Provide the [X, Y] coordinate of the cell's center where the given text is located.  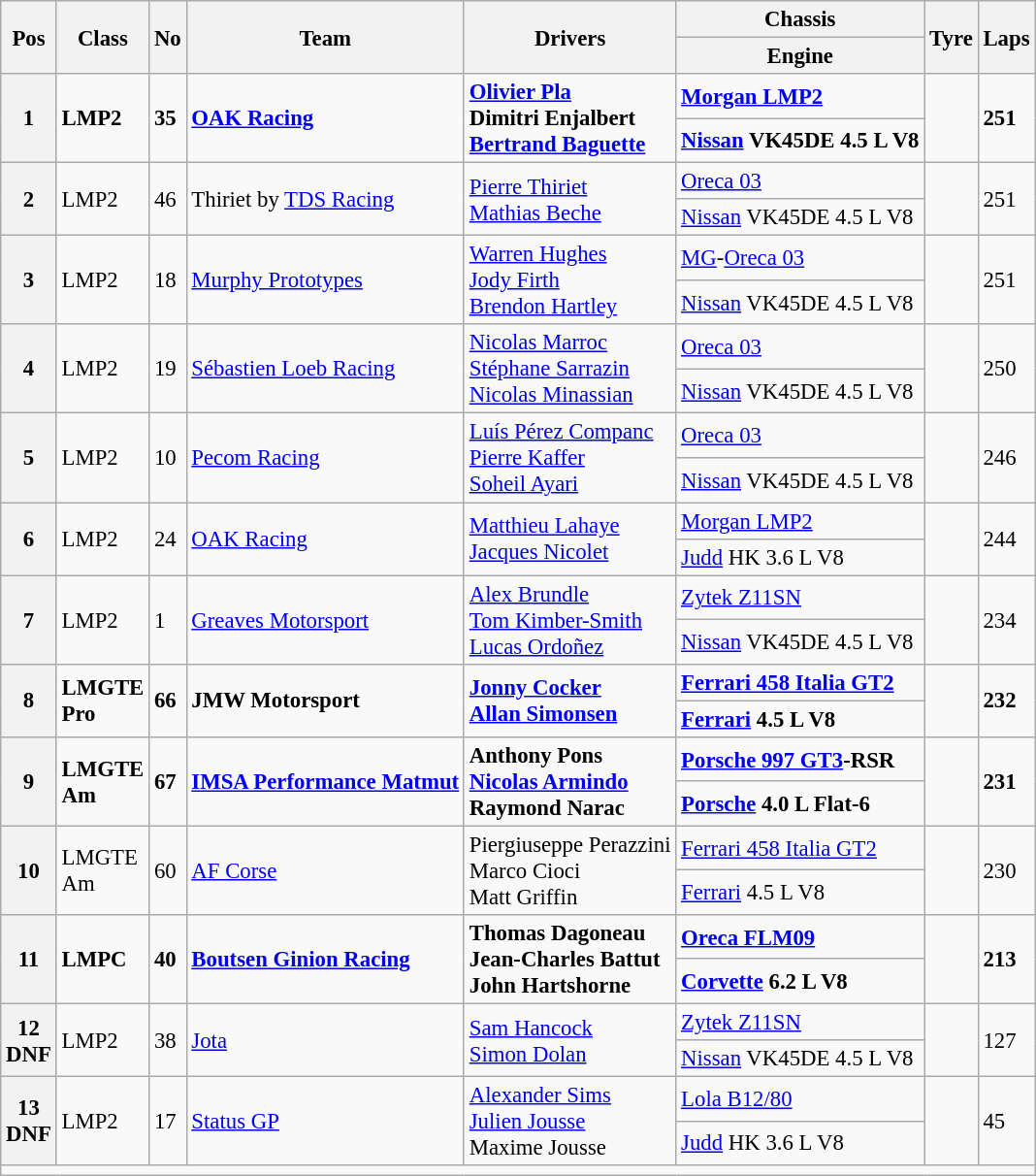
24 [168, 539]
Olivier Pla Dimitri Enjalbert Bertrand Baguette [569, 118]
Corvette 6.2 L V8 [800, 982]
213 [1007, 960]
Greaves Motorsport [325, 620]
232 [1007, 701]
Boutsen Ginion Racing [325, 960]
Lola B12/80 [800, 1099]
9 [29, 782]
Team [325, 37]
Jota [325, 1040]
Alex Brundle Tom Kimber-Smith Lucas Ordoñez [569, 620]
38 [168, 1040]
127 [1007, 1040]
Luís Pérez Companc Pierre Kaffer Soheil Ayari [569, 458]
4 [29, 369]
8 [29, 701]
66 [168, 701]
230 [1007, 870]
3 [29, 280]
Alexander Sims Julien Jousse Maxime Jousse [569, 1122]
11 [29, 960]
No [168, 37]
17 [168, 1122]
45 [1007, 1122]
46 [168, 200]
Drivers [569, 37]
MG-Oreca 03 [800, 258]
Tyre [951, 37]
Pierre Thiriet Mathias Beche [569, 200]
Piergiuseppe Perazzini Marco Cioci Matt Griffin [569, 870]
Thomas Dagoneau Jean-Charles Battut John Hartshorne [569, 960]
Chassis [800, 19]
5 [29, 458]
18 [168, 280]
Engine [800, 56]
35 [168, 118]
19 [168, 369]
LMPC [103, 960]
Oreca FLM09 [800, 937]
Laps [1007, 37]
Pecom Racing [325, 458]
Porsche 4.0 L Flat-6 [800, 803]
Thiriet by TDS Racing [325, 200]
Warren Hughes Jody Firth Brendon Hartley [569, 280]
Status GP [325, 1122]
IMSA Performance Matmut [325, 782]
Pos [29, 37]
12DNF [29, 1040]
Anthony Pons Nicolas Armindo Raymond Narac [569, 782]
JMW Motorsport [325, 701]
Sébastien Loeb Racing [325, 369]
40 [168, 960]
234 [1007, 620]
60 [168, 870]
AF Corse [325, 870]
Murphy Prototypes [325, 280]
7 [29, 620]
Matthieu Lahaye Jacques Nicolet [569, 539]
231 [1007, 782]
67 [168, 782]
Porsche 997 GT3-RSR [800, 760]
244 [1007, 539]
Sam Hancock Simon Dolan [569, 1040]
Class [103, 37]
LMGTEPro [103, 701]
246 [1007, 458]
Jonny Cocker Allan Simonsen [569, 701]
2 [29, 200]
Nicolas Marroc Stéphane Sarrazin Nicolas Minassian [569, 369]
6 [29, 539]
250 [1007, 369]
13DNF [29, 1122]
